Search for the cell housing the specified text and yield its (X, Y) center coordinate. 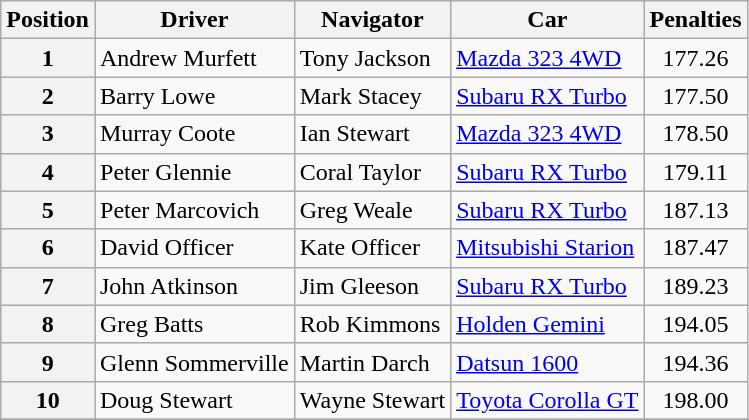
1 (48, 58)
Peter Glennie (194, 172)
Wayne Stewart (372, 400)
Mark Stacey (372, 96)
Murray Coote (194, 134)
Tony Jackson (372, 58)
194.36 (696, 362)
198.00 (696, 400)
Holden Gemini (548, 324)
4 (48, 172)
Greg Batts (194, 324)
Mitsubishi Starion (548, 248)
3 (48, 134)
8 (48, 324)
Navigator (372, 20)
Driver (194, 20)
Ian Stewart (372, 134)
2 (48, 96)
Andrew Murfett (194, 58)
177.50 (696, 96)
9 (48, 362)
6 (48, 248)
Kate Officer (372, 248)
Martin Darch (372, 362)
178.50 (696, 134)
Coral Taylor (372, 172)
David Officer (194, 248)
177.26 (696, 58)
179.11 (696, 172)
Jim Gleeson (372, 286)
Doug Stewart (194, 400)
Car (548, 20)
Position (48, 20)
Barry Lowe (194, 96)
Penalties (696, 20)
Toyota Corolla GT (548, 400)
Greg Weale (372, 210)
7 (48, 286)
194.05 (696, 324)
187.47 (696, 248)
5 (48, 210)
10 (48, 400)
Datsun 1600 (548, 362)
Rob Kimmons (372, 324)
189.23 (696, 286)
John Atkinson (194, 286)
187.13 (696, 210)
Glenn Sommerville (194, 362)
Peter Marcovich (194, 210)
